Pinpoint the cell where the given text exists, returning its (x, y) midpoint coordinate. 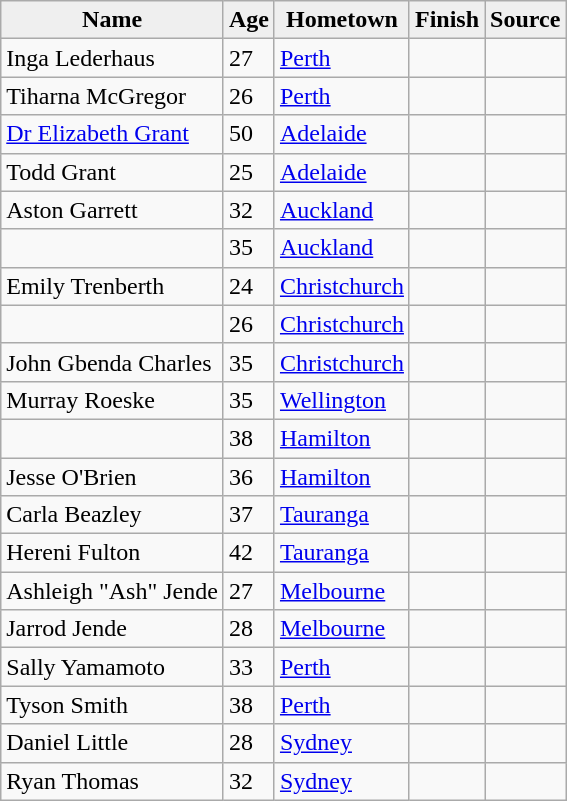
Daniel Little (112, 743)
37 (248, 515)
36 (248, 477)
24 (248, 286)
50 (248, 134)
Carla Beazley (112, 515)
Hometown (342, 20)
Tyson Smith (112, 705)
John Gbenda Charles (112, 362)
33 (248, 667)
Ryan Thomas (112, 781)
Inga Lederhaus (112, 58)
42 (248, 553)
Dr Elizabeth Grant (112, 134)
Todd Grant (112, 172)
Hereni Fulton (112, 553)
Age (248, 20)
Jarrod Jende (112, 629)
Aston Garrett (112, 210)
Name (112, 20)
Murray Roeske (112, 400)
Wellington (342, 400)
25 (248, 172)
Ashleigh "Ash" Jende (112, 591)
Finish (446, 20)
Source (526, 20)
Jesse O'Brien (112, 477)
Tiharna McGregor (112, 96)
Emily Trenberth (112, 286)
Sally Yamamoto (112, 667)
